Scan for the cell matching the given text and deliver its [x, y] coordinate at center. 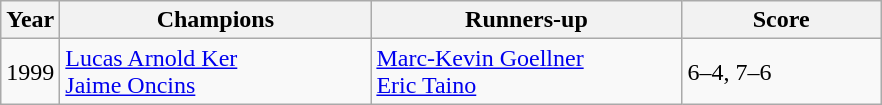
1999 [30, 72]
6–4, 7–6 [782, 72]
Lucas Arnold Ker Jaime Oncins [216, 72]
Score [782, 20]
Marc-Kevin Goellner Eric Taino [526, 72]
Champions [216, 20]
Year [30, 20]
Runners-up [526, 20]
